Find where the given text appears and provide that cell's center as (X, Y) coordinate. 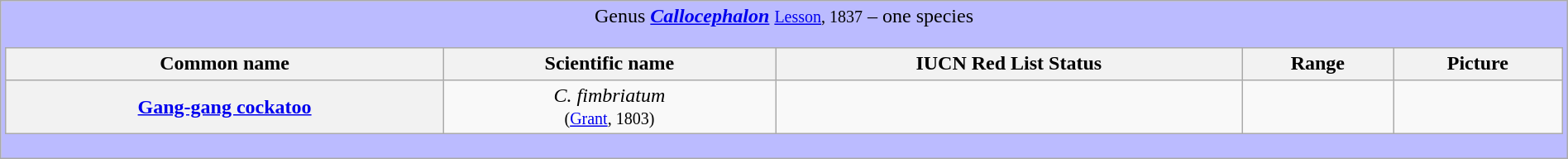
Range (1318, 64)
Picture (1478, 64)
Gang-gang cockatoo (225, 106)
C. fimbriatum (Grant, 1803) (609, 106)
Scientific name (609, 64)
Common name (225, 64)
IUCN Red List Status (1009, 64)
